Detect which cell encompasses the target text, then output its (X, Y) center coordinate. 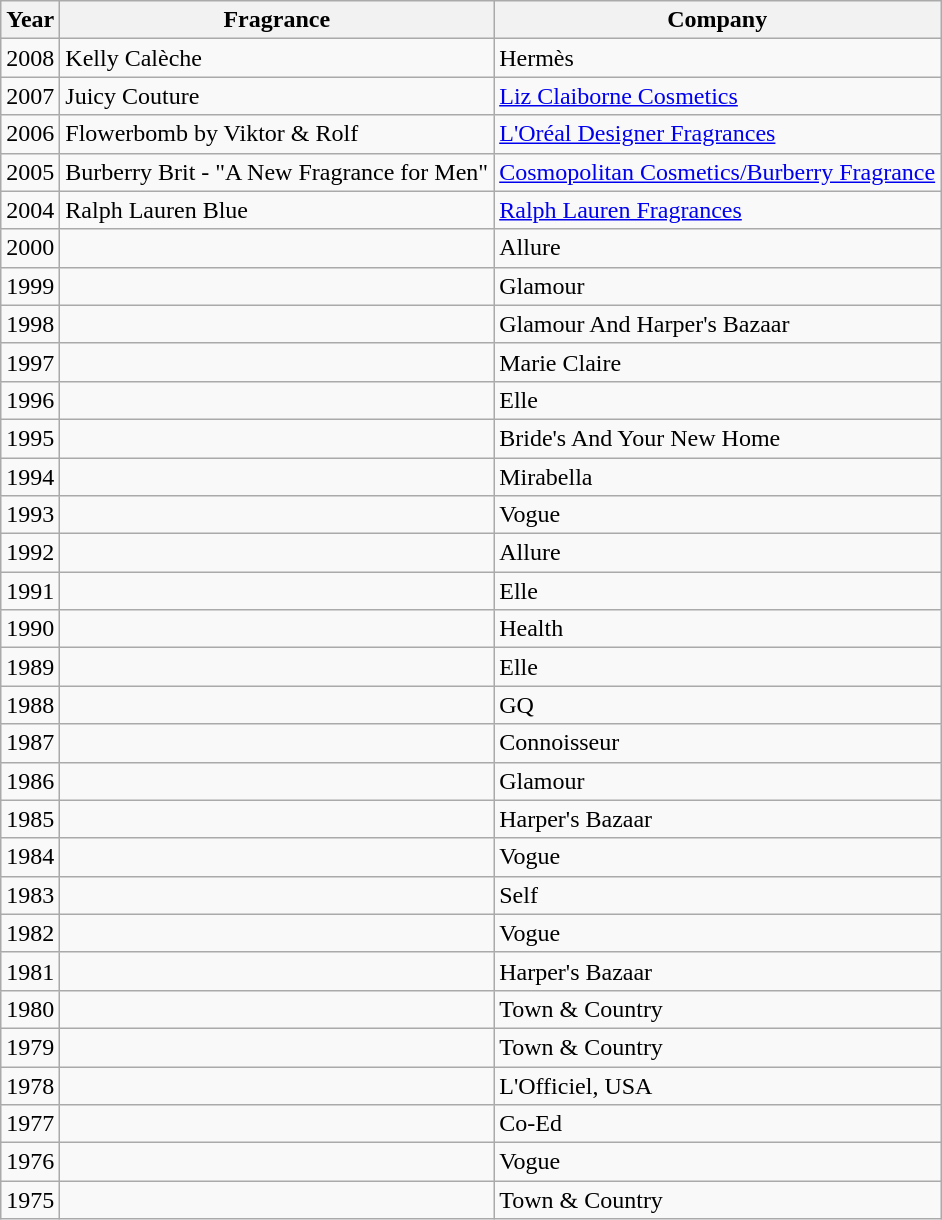
Marie Claire (718, 362)
1986 (30, 781)
1988 (30, 705)
Company (718, 20)
Fragrance (277, 20)
1977 (30, 1124)
2008 (30, 58)
GQ (718, 705)
Year (30, 20)
1993 (30, 515)
1994 (30, 477)
1975 (30, 1200)
Ralph Lauren Fragrances (718, 210)
Mirabella (718, 477)
Connoisseur (718, 743)
Liz Claiborne Cosmetics (718, 96)
Burberry Brit - "A New Fragrance for Men" (277, 172)
Flowerbomb by Viktor & Rolf (277, 134)
1981 (30, 971)
1976 (30, 1162)
1985 (30, 819)
Juicy Couture (277, 96)
1982 (30, 933)
Glamour And Harper's Bazaar (718, 324)
1991 (30, 591)
Self (718, 895)
1979 (30, 1047)
2007 (30, 96)
2004 (30, 210)
2000 (30, 248)
1999 (30, 286)
1978 (30, 1085)
1992 (30, 553)
1995 (30, 438)
Ralph Lauren Blue (277, 210)
1990 (30, 629)
1984 (30, 857)
Hermès (718, 58)
1980 (30, 1009)
L'Oréal Designer Fragrances (718, 134)
Kelly Calèche (277, 58)
1983 (30, 895)
2005 (30, 172)
1997 (30, 362)
Health (718, 629)
L'Officiel, USA (718, 1085)
Bride's And Your New Home (718, 438)
1987 (30, 743)
Cosmopolitan Cosmetics/Burberry Fragrance (718, 172)
1989 (30, 667)
2006 (30, 134)
Co-Ed (718, 1124)
1998 (30, 324)
1996 (30, 400)
